Scan for the cell matching the given text and deliver its [x, y] coordinate at center. 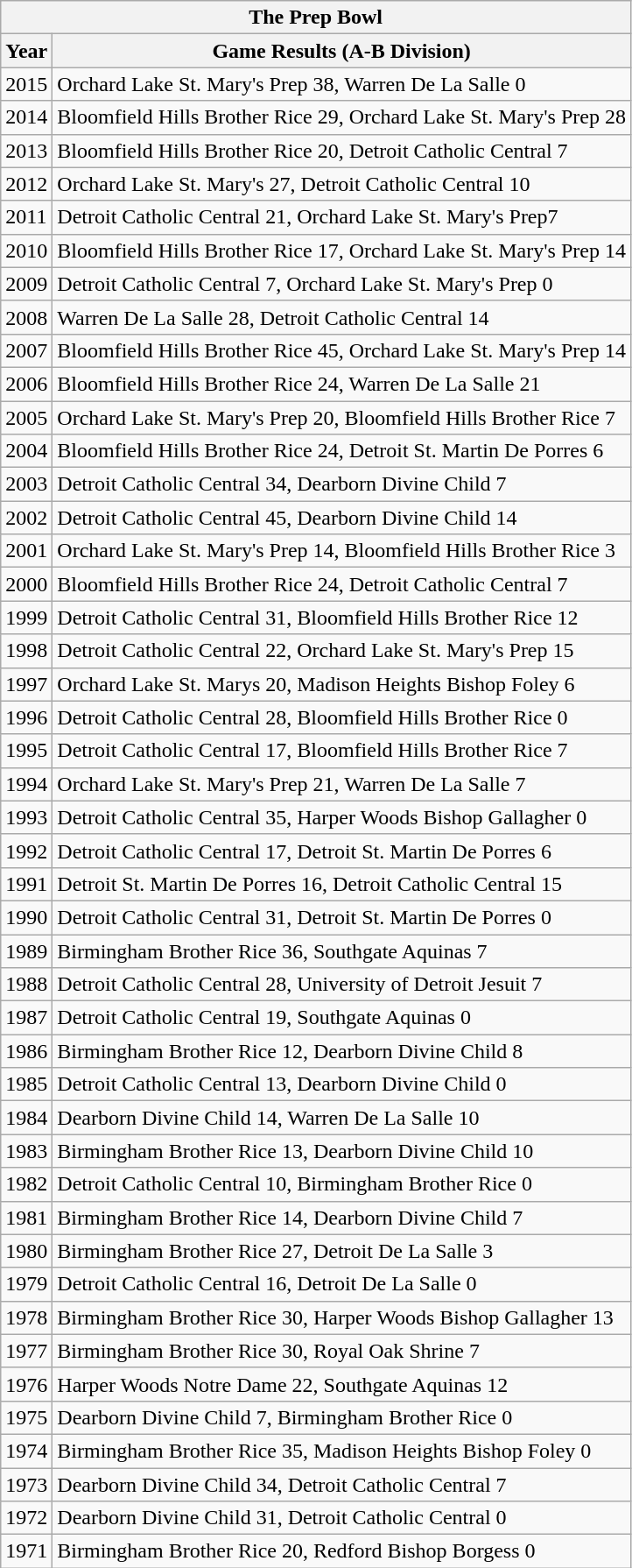
1976 [26, 1384]
Orchard Lake St. Marys 20, Madison Heights Bishop Foley 6 [341, 684]
1999 [26, 618]
1971 [26, 1551]
1980 [26, 1251]
Birmingham Brother Rice 35, Madison Heights Bishop Foley 0 [341, 1451]
Detroit Catholic Central 34, Dearborn Divine Child 7 [341, 484]
2001 [26, 551]
Birmingham Brother Rice 30, Harper Woods Bishop Gallagher 13 [341, 1317]
2011 [26, 217]
Detroit Catholic Central 21, Orchard Lake St. Mary's Prep7 [341, 217]
Warren De La Salle 28, Detroit Catholic Central 14 [341, 317]
1972 [26, 1518]
2007 [26, 350]
1988 [26, 985]
2009 [26, 284]
1987 [26, 1018]
Orchard Lake St. Mary's Prep 21, Warren De La Salle 7 [341, 784]
1979 [26, 1284]
Dearborn Divine Child 14, Warren De La Salle 10 [341, 1118]
2002 [26, 518]
Dearborn Divine Child 34, Detroit Catholic Central 7 [341, 1485]
1982 [26, 1184]
1977 [26, 1351]
Detroit Catholic Central 17, Bloomfield Hills Brother Rice 7 [341, 751]
1973 [26, 1485]
1990 [26, 917]
1996 [26, 717]
Detroit Catholic Central 17, Detroit St. Martin De Porres 6 [341, 851]
Detroit Catholic Central 7, Orchard Lake St. Mary's Prep 0 [341, 284]
1997 [26, 684]
2012 [26, 184]
2008 [26, 317]
2015 [26, 84]
1985 [26, 1084]
Orchard Lake St. Mary's 27, Detroit Catholic Central 10 [341, 184]
Orchard Lake St. Mary's Prep 38, Warren De La Salle 0 [341, 84]
Dearborn Divine Child 31, Detroit Catholic Central 0 [341, 1518]
Birmingham Brother Rice 13, Dearborn Divine Child 10 [341, 1151]
2005 [26, 418]
1986 [26, 1051]
Bloomfield Hills Brother Rice 45, Orchard Lake St. Mary's Prep 14 [341, 350]
1993 [26, 817]
2013 [26, 151]
Detroit St. Martin De Porres 16, Detroit Catholic Central 15 [341, 884]
Detroit Catholic Central 19, Southgate Aquinas 0 [341, 1018]
Bloomfield Hills Brother Rice 17, Orchard Lake St. Mary's Prep 14 [341, 251]
1992 [26, 851]
Harper Woods Notre Dame 22, Southgate Aquinas 12 [341, 1384]
Birmingham Brother Rice 36, Southgate Aquinas 7 [341, 950]
Detroit Catholic Central 28, University of Detroit Jesuit 7 [341, 985]
Year [26, 51]
Detroit Catholic Central 31, Detroit St. Martin De Porres 0 [341, 917]
Bloomfield Hills Brother Rice 24, Detroit St. Martin De Porres 6 [341, 451]
Detroit Catholic Central 28, Bloomfield Hills Brother Rice 0 [341, 717]
2006 [26, 384]
Game Results (A-B Division) [341, 51]
Birmingham Brother Rice 27, Detroit De La Salle 3 [341, 1251]
The Prep Bowl [316, 18]
Bloomfield Hills Brother Rice 24, Detroit Catholic Central 7 [341, 584]
Bloomfield Hills Brother Rice 24, Warren De La Salle 21 [341, 384]
Detroit Catholic Central 31, Bloomfield Hills Brother Rice 12 [341, 618]
2014 [26, 117]
Dearborn Divine Child 7, Birmingham Brother Rice 0 [341, 1417]
Detroit Catholic Central 13, Dearborn Divine Child 0 [341, 1084]
1984 [26, 1118]
Detroit Catholic Central 10, Birmingham Brother Rice 0 [341, 1184]
Orchard Lake St. Mary's Prep 14, Bloomfield Hills Brother Rice 3 [341, 551]
2010 [26, 251]
2003 [26, 484]
2004 [26, 451]
Birmingham Brother Rice 14, Dearborn Divine Child 7 [341, 1218]
Detroit Catholic Central 16, Detroit De La Salle 0 [341, 1284]
Bloomfield Hills Brother Rice 29, Orchard Lake St. Mary's Prep 28 [341, 117]
Detroit Catholic Central 22, Orchard Lake St. Mary's Prep 15 [341, 651]
Orchard Lake St. Mary's Prep 20, Bloomfield Hills Brother Rice 7 [341, 418]
1994 [26, 784]
1998 [26, 651]
Bloomfield Hills Brother Rice 20, Detroit Catholic Central 7 [341, 151]
Detroit Catholic Central 35, Harper Woods Bishop Gallagher 0 [341, 817]
1978 [26, 1317]
Detroit Catholic Central 45, Dearborn Divine Child 14 [341, 518]
1983 [26, 1151]
1991 [26, 884]
Birmingham Brother Rice 20, Redford Bishop Borgess 0 [341, 1551]
2000 [26, 584]
1989 [26, 950]
Birmingham Brother Rice 30, Royal Oak Shrine 7 [341, 1351]
1975 [26, 1417]
1981 [26, 1218]
Birmingham Brother Rice 12, Dearborn Divine Child 8 [341, 1051]
1974 [26, 1451]
1995 [26, 751]
